Identify which cell holds the provided text, then report its (X, Y) central coordinate. 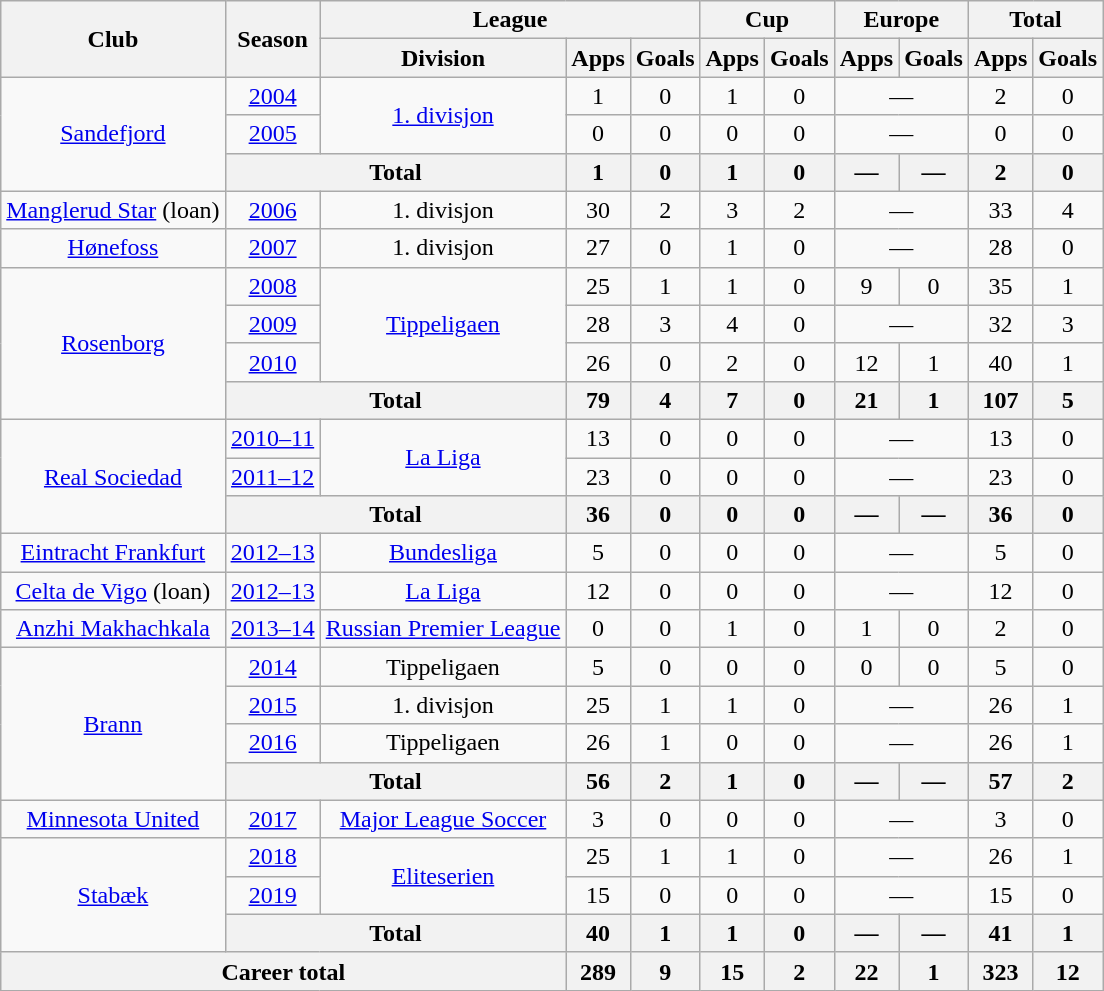
30 (598, 210)
33 (1000, 210)
27 (598, 248)
56 (598, 781)
2007 (272, 248)
22 (866, 971)
21 (866, 400)
League (510, 20)
2013–14 (272, 629)
Anzhi Makhachkala (113, 629)
Europe (901, 20)
Minnesota United (113, 819)
2017 (272, 819)
2006 (272, 210)
2009 (272, 324)
Division (443, 58)
Stabæk (113, 895)
2016 (272, 743)
107 (1000, 400)
57 (1000, 781)
Club (113, 39)
2004 (272, 96)
Bundesliga (443, 553)
Eintracht Frankfurt (113, 553)
2019 (272, 895)
7 (732, 400)
32 (1000, 324)
2008 (272, 286)
2010 (272, 362)
Real Sociedad (113, 476)
Major League Soccer (443, 819)
Celta de Vigo (loan) (113, 591)
Career total (284, 971)
Cup (767, 20)
79 (598, 400)
41 (1000, 933)
2015 (272, 705)
2014 (272, 667)
2018 (272, 857)
Rosenborg (113, 343)
Russian Premier League (443, 629)
Manglerud Star (loan) (113, 210)
289 (598, 971)
2005 (272, 134)
Season (272, 39)
35 (1000, 286)
Brann (113, 724)
2011–12 (272, 477)
Eliteserien (443, 876)
2010–11 (272, 438)
Hønefoss (113, 248)
Sandefjord (113, 134)
323 (1000, 971)
